Return (X, Y) of the center of cell containing provided text 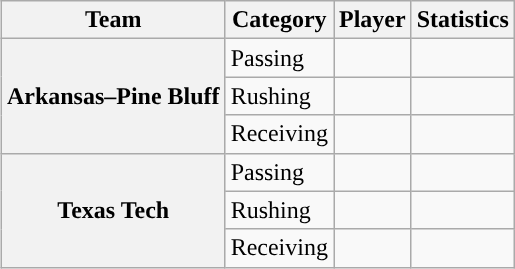
Team (113, 20)
Statistics (462, 20)
Texas Tech (113, 210)
Player (373, 20)
Arkansas–Pine Bluff (113, 96)
Category (279, 20)
